Identify which cell holds the provided text, then report its [X, Y] central coordinate. 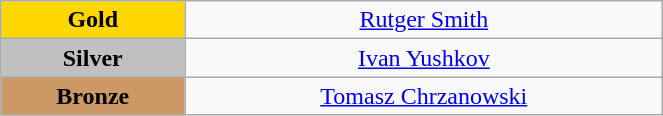
Rutger Smith [424, 20]
Tomasz Chrzanowski [424, 96]
Gold [93, 20]
Silver [93, 58]
Bronze [93, 96]
Ivan Yushkov [424, 58]
